Detect which cell encompasses the target text, then output its (X, Y) center coordinate. 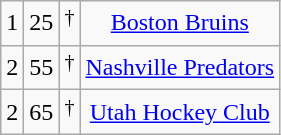
65 (42, 112)
Nashville Predators (180, 68)
Utah Hockey Club (180, 112)
55 (42, 68)
25 (42, 24)
Boston Bruins (180, 24)
1 (12, 24)
